Find where the given text appears and provide that cell's center as (x, y) coordinate. 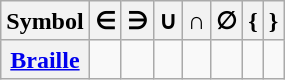
∪ (168, 21)
Braille (45, 59)
} (274, 21)
∈ (105, 21)
∅ (227, 21)
Symbol (45, 21)
{ (254, 21)
∩ (196, 21)
∋ (137, 21)
